Return (X, Y) of the center of cell containing provided text 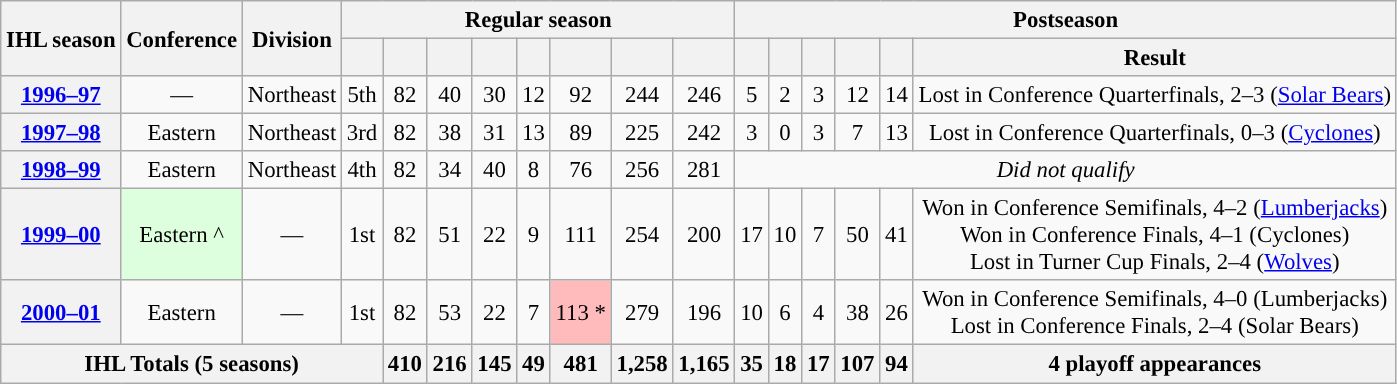
Did not qualify (1066, 170)
254 (642, 235)
31 (494, 133)
1996–97 (61, 95)
1,258 (642, 364)
IHL season (61, 38)
1997–98 (61, 133)
4 (818, 312)
41 (896, 235)
256 (642, 170)
200 (704, 235)
2 (784, 95)
26 (896, 312)
53 (450, 312)
1999–00 (61, 235)
410 (406, 364)
1,165 (704, 364)
14 (896, 95)
Result (1154, 58)
18 (784, 364)
225 (642, 133)
5th (362, 95)
Won in Conference Semifinals, 4–0 (Lumberjacks)Lost in Conference Finals, 2–4 (Solar Bears) (1154, 312)
0 (784, 133)
1998–99 (61, 170)
92 (580, 95)
145 (494, 364)
Eastern ^ (182, 235)
Conference (182, 38)
8 (534, 170)
35 (752, 364)
107 (858, 364)
481 (580, 364)
2000–01 (61, 312)
6 (784, 312)
IHL Totals (5 seasons) (192, 364)
Lost in Conference Quarterfinals, 2–3 (Solar Bears) (1154, 95)
49 (534, 364)
3rd (362, 133)
94 (896, 364)
111 (580, 235)
9 (534, 235)
281 (704, 170)
Regular season (538, 20)
246 (704, 95)
Won in Conference Semifinals, 4–2 (Lumberjacks)Won in Conference Finals, 4–1 (Cyclones)Lost in Turner Cup Finals, 2–4 (Wolves) (1154, 235)
196 (704, 312)
242 (704, 133)
76 (580, 170)
Division (292, 38)
4 playoff appearances (1154, 364)
30 (494, 95)
4th (362, 170)
244 (642, 95)
51 (450, 235)
34 (450, 170)
89 (580, 133)
113 * (580, 312)
279 (642, 312)
216 (450, 364)
5 (752, 95)
Postseason (1066, 20)
Lost in Conference Quarterfinals, 0–3 (Cyclones) (1154, 133)
50 (858, 235)
